Provide the [x, y] coordinate of the cell's center where the given text is located.  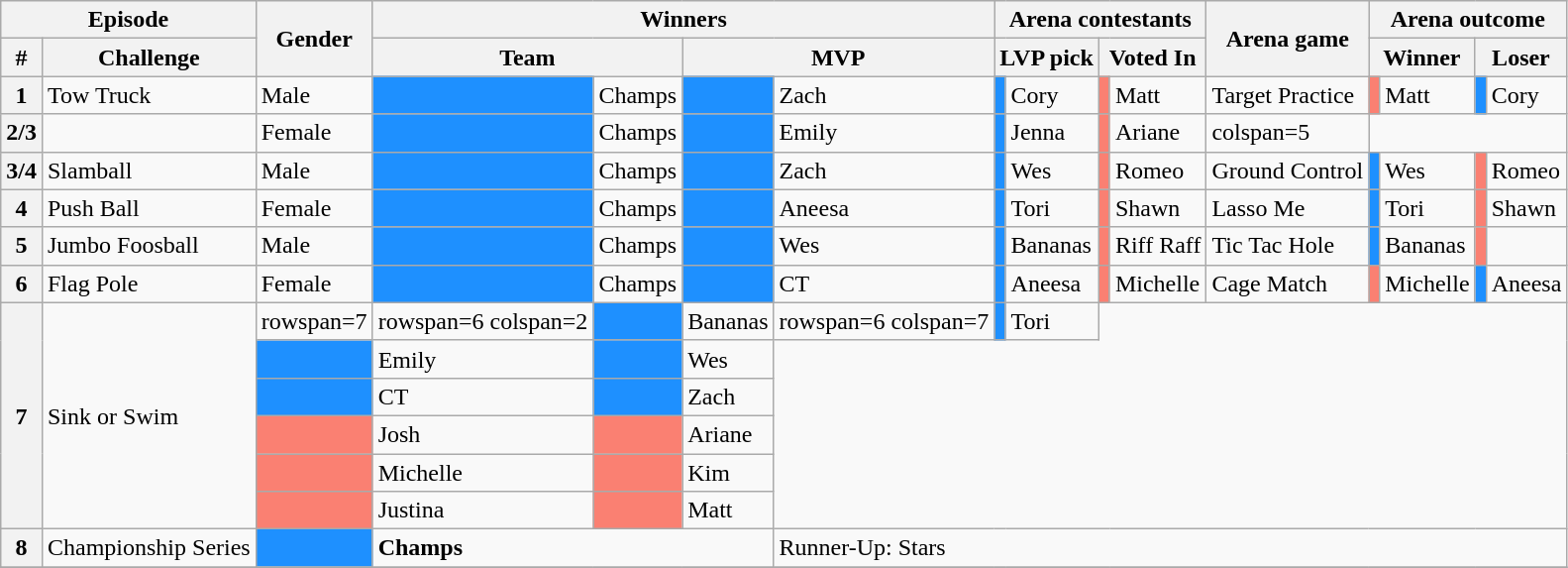
3/4 [22, 170]
Kim [728, 473]
Flag Pole [149, 284]
Jumbo Foosball [149, 246]
Sink or Swim [149, 415]
Gender [314, 39]
Lasso Me [1288, 208]
Push Ball [149, 208]
Winner [1422, 57]
Justina [483, 511]
colspan=5 [1288, 133]
Team [527, 57]
5 [22, 246]
Tic Tac Hole [1288, 246]
6 [22, 284]
Tow Truck [149, 95]
Target Practice [1288, 95]
LVP pick [1047, 57]
Arena outcome [1468, 20]
Riff Raff [1158, 246]
8 [22, 548]
Voted In [1153, 57]
Arena contestants [1100, 20]
2/3 [22, 133]
Challenge [149, 57]
Winners [683, 20]
Ground Control [1288, 170]
Slamball [149, 170]
4 [22, 208]
7 [22, 415]
Runner-Up: Stars [1171, 548]
Championship Series [149, 548]
Jenna [1052, 133]
Episode [129, 20]
Cage Match [1288, 284]
# [22, 57]
Loser [1521, 57]
rowspan=6 colspan=7 [884, 321]
MVP [838, 57]
Josh [483, 434]
rowspan=7 [314, 321]
rowspan=6 colspan=2 [483, 321]
1 [22, 95]
Arena game [1288, 39]
